Search for the cell housing the specified text and yield its [X, Y] center coordinate. 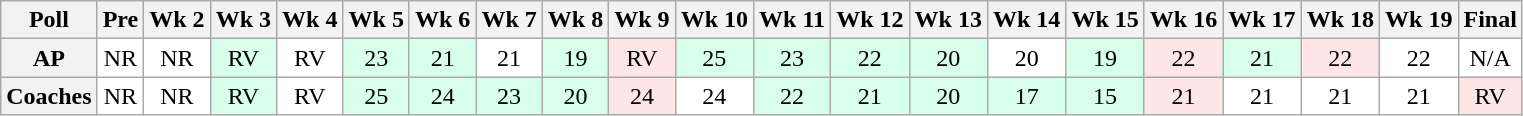
Wk 3 [243, 20]
Wk 10 [714, 20]
Wk 5 [376, 20]
Wk 11 [792, 20]
17 [1026, 96]
Wk 4 [310, 20]
Wk 13 [948, 20]
Wk 19 [1419, 20]
Wk 8 [575, 20]
Wk 12 [870, 20]
Wk 16 [1183, 20]
Wk 18 [1340, 20]
Wk 15 [1105, 20]
Coaches [49, 96]
Pre [120, 20]
15 [1105, 96]
AP [49, 58]
N/A [1490, 58]
Wk 7 [509, 20]
Wk 2 [177, 20]
Wk 14 [1026, 20]
Wk 9 [642, 20]
Wk 6 [442, 20]
Wk 17 [1262, 20]
Final [1490, 20]
Poll [49, 20]
